Return [x, y] of the center of cell containing provided text 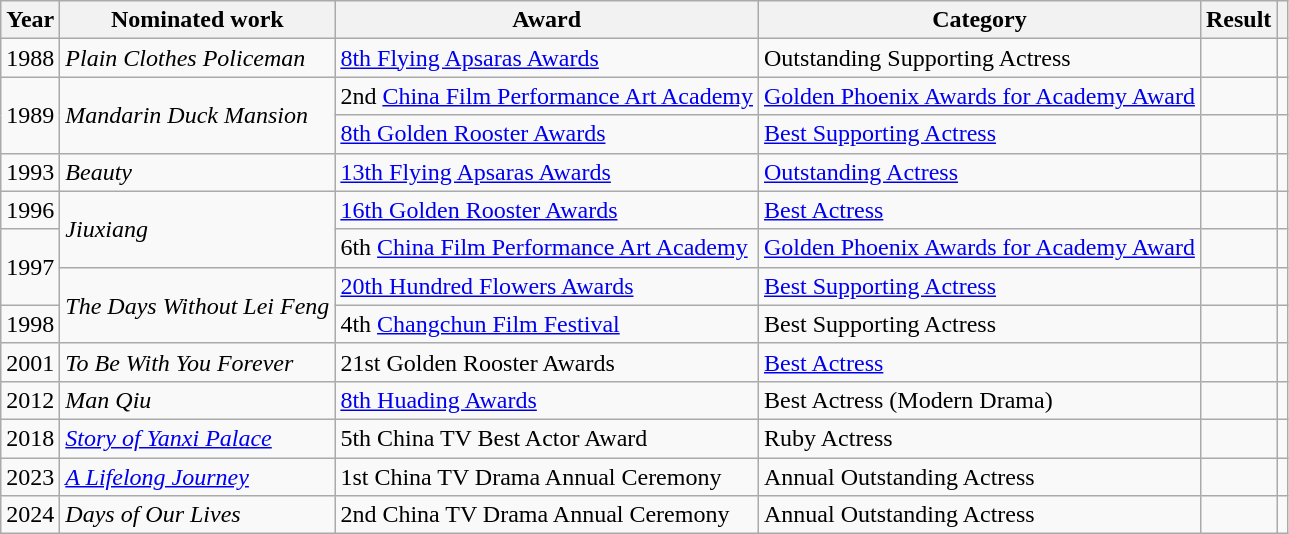
8th Flying Apsaras Awards [547, 58]
1997 [30, 267]
13th Flying Apsaras Awards [547, 172]
Outstanding Supporting Actress [980, 58]
2nd China Film Performance Art Academy [547, 96]
2001 [30, 362]
2012 [30, 400]
A Lifelong Journey [198, 477]
16th Golden Rooster Awards [547, 210]
2018 [30, 438]
Man Qiu [198, 400]
Ruby Actress [980, 438]
8th Golden Rooster Awards [547, 134]
2024 [30, 515]
1989 [30, 115]
1996 [30, 210]
Jiuxiang [198, 229]
Result [1238, 20]
1st China TV Drama Annual Ceremony [547, 477]
Category [980, 20]
Plain Clothes Policeman [198, 58]
21st Golden Rooster Awards [547, 362]
1988 [30, 58]
6th China Film Performance Art Academy [547, 248]
20th Hundred Flowers Awards [547, 286]
4th Changchun Film Festival [547, 324]
Best Actress (Modern Drama) [980, 400]
Year [30, 20]
2023 [30, 477]
Award [547, 20]
8th Huading Awards [547, 400]
Nominated work [198, 20]
To Be With You Forever [198, 362]
Outstanding Actress [980, 172]
The Days Without Lei Feng [198, 305]
Days of Our Lives [198, 515]
1998 [30, 324]
Mandarin Duck Mansion [198, 115]
5th China TV Best Actor Award [547, 438]
2nd China TV Drama Annual Ceremony [547, 515]
1993 [30, 172]
Story of Yanxi Palace [198, 438]
Beauty [198, 172]
